Extract the [X, Y] coordinate from the center of the cell holding the provided text.  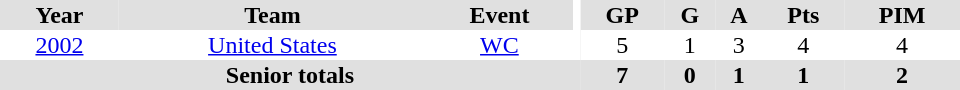
Pts [804, 15]
0 [690, 75]
Year [60, 15]
GP [622, 15]
2002 [60, 45]
Event [500, 15]
A [738, 15]
WC [500, 45]
2 [902, 75]
7 [622, 75]
3 [738, 45]
G [690, 15]
5 [622, 45]
Team [272, 15]
Senior totals [290, 75]
PIM [902, 15]
United States [272, 45]
